Determine the (x, y) coordinate at the center of the cell enclosing the given text.  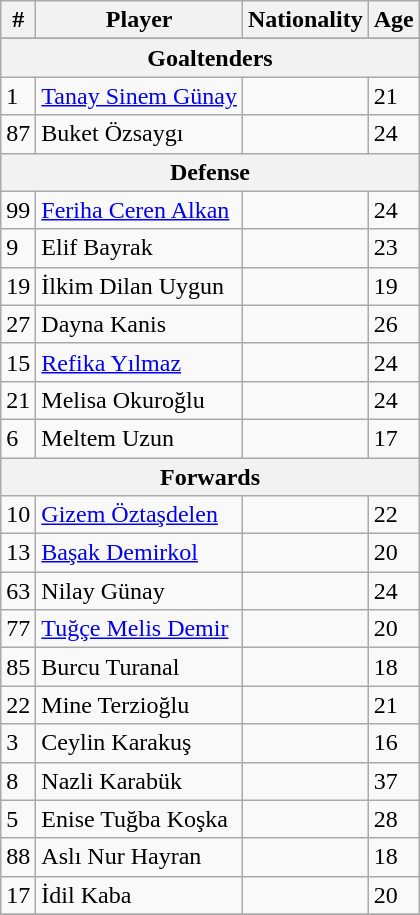
İdil Kaba (140, 895)
5 (18, 819)
87 (18, 134)
Dayna Kanis (140, 324)
8 (18, 781)
İlkim Dilan Uygun (140, 286)
15 (18, 362)
Elif Bayrak (140, 248)
3 (18, 743)
Buket Özsaygı (140, 134)
Tanay Sinem Günay (140, 96)
Burcu Turanal (140, 667)
85 (18, 667)
# (18, 20)
88 (18, 857)
77 (18, 629)
Tuğçe Melis Demir (140, 629)
Enise Tuğba Koşka (140, 819)
63 (18, 591)
Age (394, 20)
9 (18, 248)
Meltem Uzun (140, 438)
16 (394, 743)
28 (394, 819)
Defense (210, 172)
Melisa Okuroğlu (140, 400)
Nazli Karabük (140, 781)
23 (394, 248)
26 (394, 324)
Nationality (305, 20)
Player (140, 20)
Feriha Ceren Alkan (140, 210)
13 (18, 553)
6 (18, 438)
Gizem Öztaşdelen (140, 515)
Goaltenders (210, 58)
99 (18, 210)
Nilay Günay (140, 591)
Başak Demirkol (140, 553)
Aslı Nur Hayran (140, 857)
Mine Terzioğlu (140, 705)
1 (18, 96)
Forwards (210, 477)
Refika Yılmaz (140, 362)
10 (18, 515)
Ceylin Karakuş (140, 743)
37 (394, 781)
27 (18, 324)
